Search for the cell housing the specified text and yield its [x, y] center coordinate. 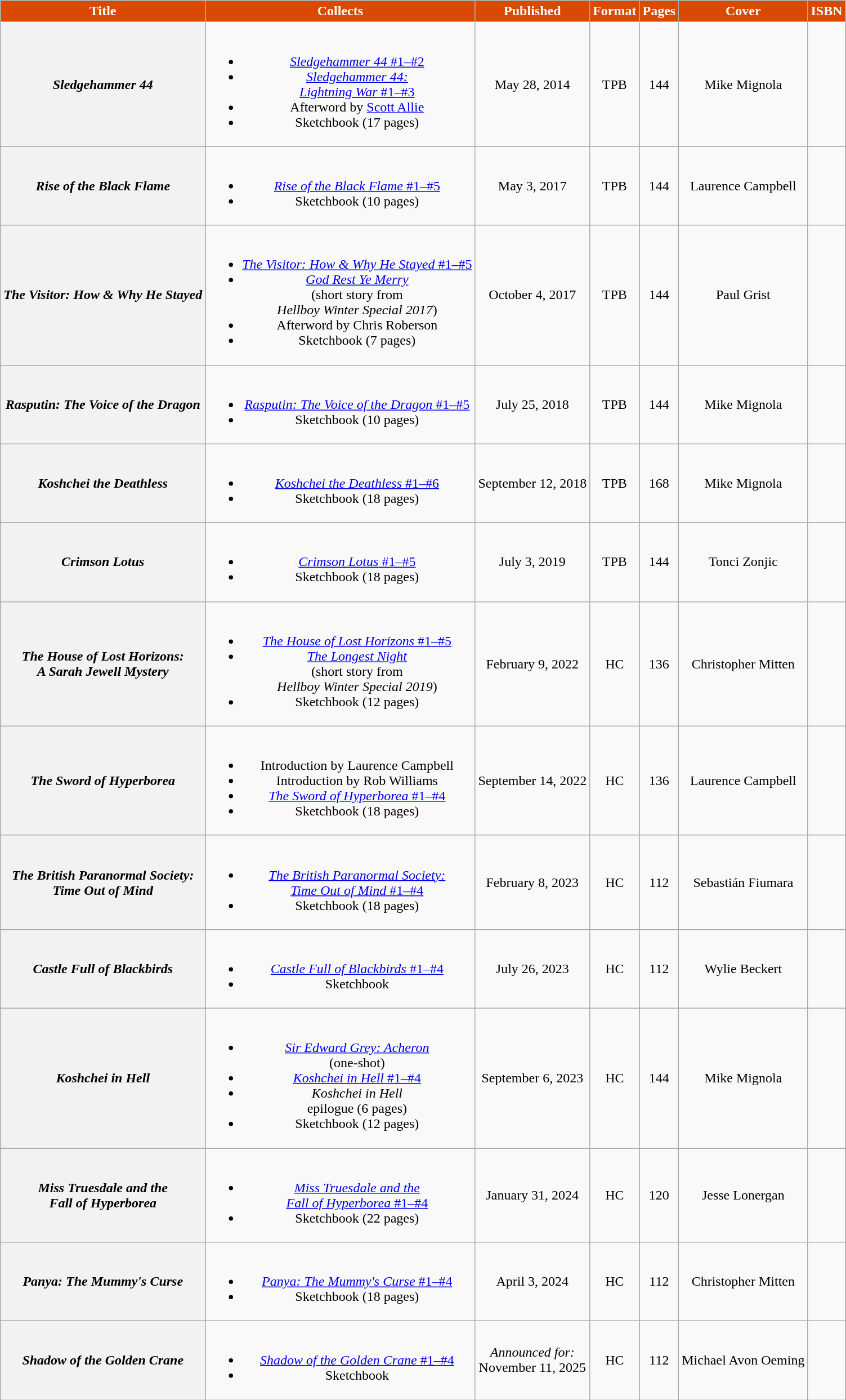
January 31, 2024 [532, 1195]
Rise of the Black Flame [103, 186]
The Visitor: How & Why He Stayed #1–#5God Rest Ye Merry(short story fromHellboy Winter Special 2017)Afterword by Chris RobersonSketchbook (7 pages) [340, 295]
120 [659, 1195]
ISBN [826, 11]
Shadow of the Golden Crane [103, 1361]
Collects [340, 11]
Castle Full of Blackbirds [103, 969]
Koshchei the Deathless #1–#6Sketchbook (18 pages) [340, 483]
Crimson Lotus [103, 562]
July 25, 2018 [532, 404]
Format [615, 11]
February 9, 2022 [532, 663]
Shadow of the Golden Crane #1–#4Sketchbook [340, 1361]
Michael Avon Oeming [743, 1361]
Tonci Zonjic [743, 562]
July 3, 2019 [532, 562]
Paul Grist [743, 295]
The Sword of Hyperborea [103, 781]
Pages [659, 11]
Panya: The Mummy's Curse #1–#4Sketchbook (18 pages) [340, 1282]
May 3, 2017 [532, 186]
Introduction by Laurence CampbellIntroduction by Rob WilliamsThe Sword of Hyperborea #1–#4Sketchbook (18 pages) [340, 781]
Crimson Lotus #1–#5Sketchbook (18 pages) [340, 562]
Miss Truesdale and theFall of Hyperborea [103, 1195]
Sledgehammer 44 #1–#2Sledgehammer 44:Lightning War #1–#3Afterword by Scott AllieSketchbook (17 pages) [340, 84]
Castle Full of Blackbirds #1–#4Sketchbook [340, 969]
February 8, 2023 [532, 882]
September 14, 2022 [532, 781]
Koshchei the Deathless [103, 483]
168 [659, 483]
Panya: The Mummy's Curse [103, 1282]
July 26, 2023 [532, 969]
The British Paranormal Society:Time Out of Mind #1–#4Sketchbook (18 pages) [340, 882]
Koshchei in Hell [103, 1078]
Sir Edward Grey: Acheron(one-shot)Koshchei in Hell #1–#4Koshchei in Hellepilogue (6 pages)Sketchbook (12 pages) [340, 1078]
Rasputin: The Voice of the Dragon #1–#5Sketchbook (10 pages) [340, 404]
Sledgehammer 44 [103, 84]
September 6, 2023 [532, 1078]
September 12, 2018 [532, 483]
May 28, 2014 [532, 84]
Rise of the Black Flame #1–#5Sketchbook (10 pages) [340, 186]
Published [532, 11]
Sebastián Fiumara [743, 882]
April 3, 2024 [532, 1282]
Rasputin: The Voice of the Dragon [103, 404]
The House of Lost Horizons #1–#5The Longest Night(short story fromHellboy Winter Special 2019)Sketchbook (12 pages) [340, 663]
October 4, 2017 [532, 295]
Title [103, 11]
The British Paranormal Society:Time Out of Mind [103, 882]
The House of Lost Horizons:A Sarah Jewell Mystery [103, 663]
Jesse Lonergan [743, 1195]
Miss Truesdale and theFall of Hyperborea #1–#4Sketchbook (22 pages) [340, 1195]
The Visitor: How & Why He Stayed [103, 295]
Announced for:November 11, 2025 [532, 1361]
Cover [743, 11]
Wylie Beckert [743, 969]
